Capture the cell that displays the provided text and extract its [X, Y] central coordinate. 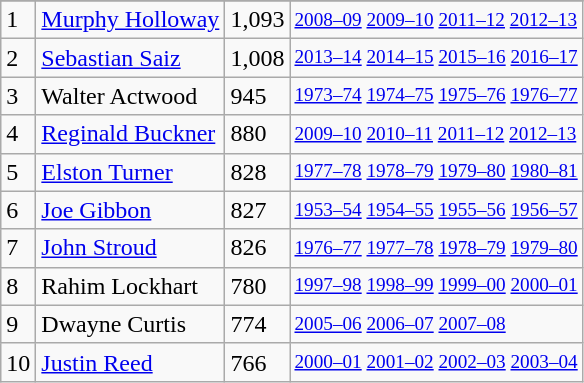
774 [258, 324]
880 [258, 134]
766 [258, 362]
Elston Turner [130, 172]
Murphy Holloway [130, 20]
827 [258, 210]
2005–06 2006–07 2007–08 [436, 324]
2000–01 2001–02 2002–03 2003–04 [436, 362]
2008–09 2009–10 2011–12 2012–13 [436, 20]
9 [18, 324]
4 [18, 134]
826 [258, 248]
945 [258, 96]
1997–98 1998–99 1999–00 2000–01 [436, 286]
10 [18, 362]
Joe Gibbon [130, 210]
Sebastian Saiz [130, 58]
8 [18, 286]
780 [258, 286]
Justin Reed [130, 362]
2 [18, 58]
3 [18, 96]
1977–78 1978–79 1979–80 1980–81 [436, 172]
2013–14 2014–15 2015–16 2016–17 [436, 58]
Reginald Buckner [130, 134]
1,093 [258, 20]
5 [18, 172]
John Stroud [130, 248]
Dwayne Curtis [130, 324]
828 [258, 172]
1973–74 1974–75 1975–76 1976–77 [436, 96]
1 [18, 20]
6 [18, 210]
Walter Actwood [130, 96]
1976–77 1977–78 1978–79 1979–80 [436, 248]
Rahim Lockhart [130, 286]
7 [18, 248]
1953–54 1954–55 1955–56 1956–57 [436, 210]
1,008 [258, 58]
2009–10 2010–11 2011–12 2012–13 [436, 134]
